Detect which cell encompasses the target text, then output its (X, Y) center coordinate. 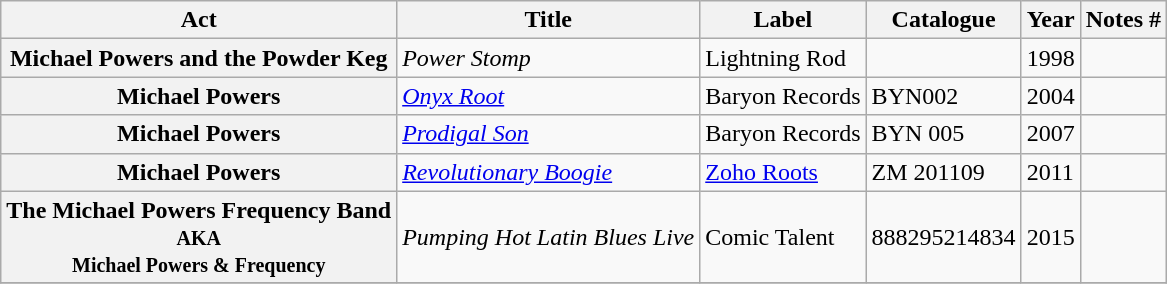
Pumping Hot Latin Blues Live (548, 237)
2007 (1050, 134)
Act (199, 20)
Zoho Roots (783, 172)
2004 (1050, 96)
Label (783, 20)
888295214834 (944, 237)
2015 (1050, 237)
BYN 005 (944, 134)
Comic Talent (783, 237)
Lightning Rod (783, 58)
Onyx Root (548, 96)
Michael Powers and the Powder Keg (199, 58)
Prodigal Son (548, 134)
ZM 201109 (944, 172)
Catalogue (944, 20)
Notes # (1123, 20)
Year (1050, 20)
Title (548, 20)
Revolutionary Boogie (548, 172)
1998 (1050, 58)
Power Stomp (548, 58)
2011 (1050, 172)
BYN002 (944, 96)
The Michael Powers Frequency BandAKA Michael Powers & Frequency (199, 237)
